Return [X, Y] of the center of cell containing provided text 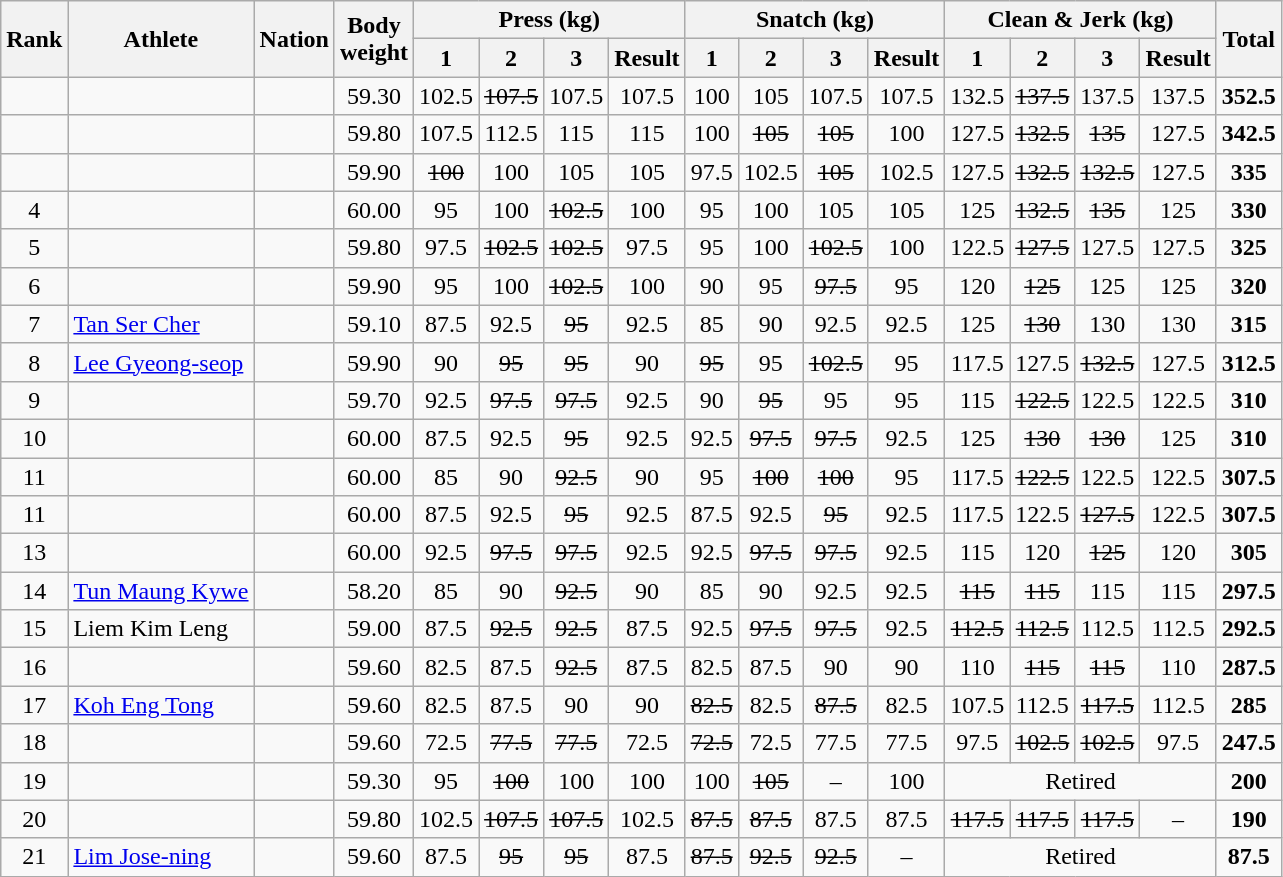
59.00 [374, 629]
Lim Jose-ning [161, 857]
Lee Gyeong-seop [161, 362]
200 [1248, 781]
59.70 [374, 400]
Tun Maung Kywe [161, 591]
21 [34, 857]
335 [1248, 172]
285 [1248, 705]
15 [34, 629]
18 [34, 743]
17 [34, 705]
20 [34, 819]
14 [34, 591]
13 [34, 553]
190 [1248, 819]
247.5 [1248, 743]
315 [1248, 324]
Bodyweight [374, 39]
330 [1248, 210]
Athlete [161, 39]
312.5 [1248, 362]
4 [34, 210]
325 [1248, 248]
Press (kg) [550, 20]
7 [34, 324]
297.5 [1248, 591]
Rank [34, 39]
10 [34, 438]
16 [34, 667]
19 [34, 781]
59.10 [374, 324]
Tan Ser Cher [161, 324]
305 [1248, 553]
Total [1248, 39]
320 [1248, 286]
287.5 [1248, 667]
6 [34, 286]
9 [34, 400]
Nation [294, 39]
58.20 [374, 591]
292.5 [1248, 629]
Clean & Jerk (kg) [1081, 20]
5 [34, 248]
Liem Kim Leng [161, 629]
352.5 [1248, 96]
342.5 [1248, 134]
Snatch (kg) [815, 20]
Koh Eng Tong [161, 705]
8 [34, 362]
